Pinpoint the cell where the given text exists, returning its (X, Y) midpoint coordinate. 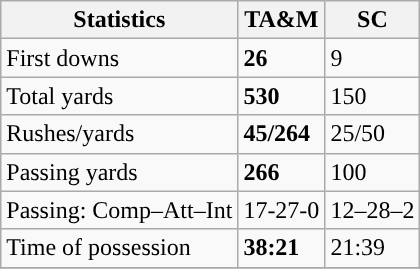
38:21 (282, 248)
SC (372, 20)
Statistics (120, 20)
Passing yards (120, 172)
150 (372, 96)
266 (282, 172)
Rushes/yards (120, 134)
9 (372, 58)
25/50 (372, 134)
Total yards (120, 96)
26 (282, 58)
17-27-0 (282, 210)
12–28–2 (372, 210)
Passing: Comp–Att–Int (120, 210)
21:39 (372, 248)
100 (372, 172)
First downs (120, 58)
530 (282, 96)
45/264 (282, 134)
TA&M (282, 20)
Time of possession (120, 248)
